Provide the (x, y) coordinate of the cell's center where the given text is located.  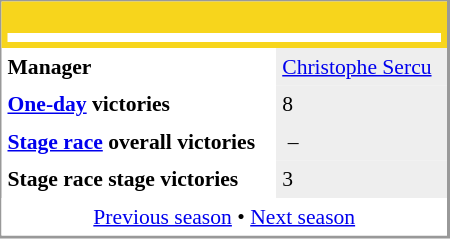
One-day victories (140, 105)
3 (362, 179)
8 (362, 105)
Previous season • Next season (225, 217)
Christophe Sercu (362, 67)
Stage race stage victories (140, 179)
Manager (140, 67)
– (362, 142)
Stage race overall victories (140, 142)
